Scan for the cell matching the given text and deliver its [x, y] coordinate at center. 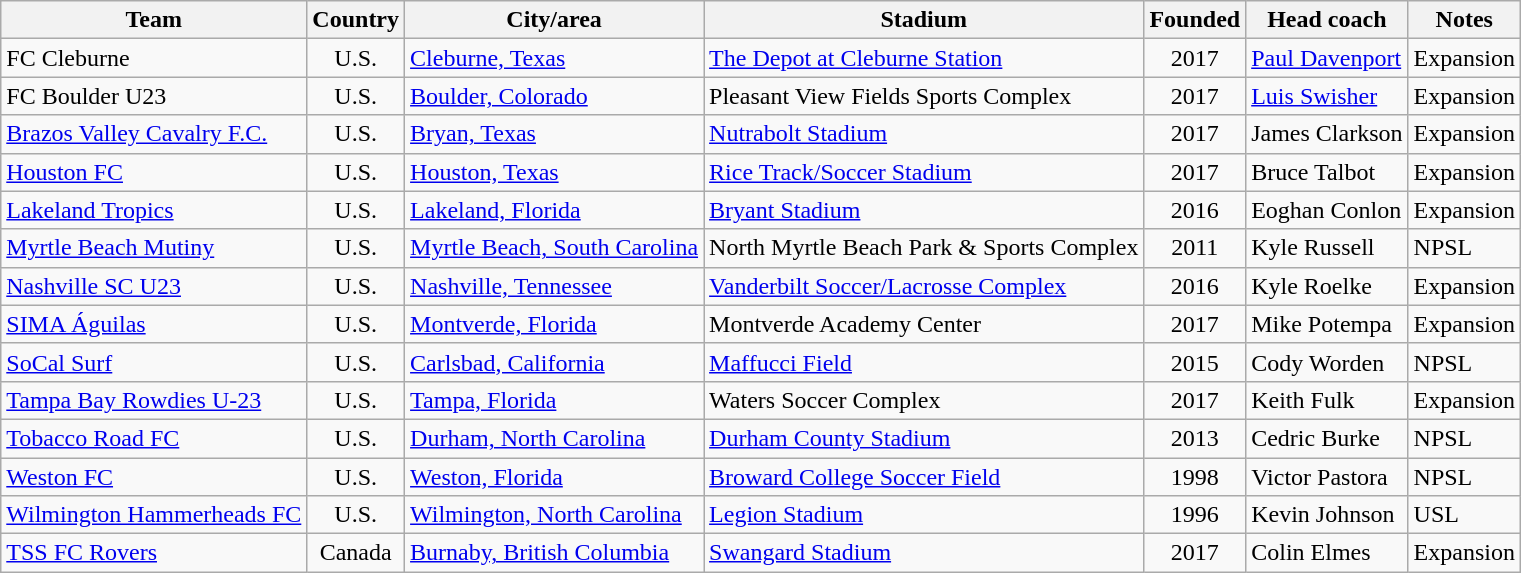
Kyle Russell [1327, 248]
Notes [1464, 20]
Nashville, Tennessee [554, 286]
Swangard Stadium [924, 553]
Lakeland Tropics [154, 210]
Cleburne, Texas [554, 58]
Durham, North Carolina [554, 438]
Tampa Bay Rowdies U-23 [154, 400]
Luis Swisher [1327, 96]
Wilmington Hammerheads FC [154, 515]
Montverde, Florida [554, 324]
Colin Elmes [1327, 553]
USL [1464, 515]
Founded [1195, 20]
Houston, Texas [554, 172]
Bryan, Texas [554, 134]
2011 [1195, 248]
Weston, Florida [554, 477]
Bryant Stadium [924, 210]
North Myrtle Beach Park & Sports Complex [924, 248]
1996 [1195, 515]
Keith Fulk [1327, 400]
Brazos Valley Cavalry F.C. [154, 134]
FC Cleburne [154, 58]
Nutrabolt Stadium [924, 134]
Pleasant View Fields Sports Complex [924, 96]
Cody Worden [1327, 362]
TSS FC Rovers [154, 553]
Burnaby, British Columbia [554, 553]
Broward College Soccer Field [924, 477]
James Clarkson [1327, 134]
Myrtle Beach Mutiny [154, 248]
Nashville SC U23 [154, 286]
Kyle Roelke [1327, 286]
Boulder, Colorado [554, 96]
Victor Pastora [1327, 477]
The Depot at Cleburne Station [924, 58]
Paul Davenport [1327, 58]
Vanderbilt Soccer/Lacrosse Complex [924, 286]
Canada [356, 553]
Tobacco Road FC [154, 438]
Kevin Johnson [1327, 515]
Rice Track/Soccer Stadium [924, 172]
Mike Potempa [1327, 324]
Eoghan Conlon [1327, 210]
Head coach [1327, 20]
2013 [1195, 438]
Tampa, Florida [554, 400]
Wilmington, North Carolina [554, 515]
Team [154, 20]
City/area [554, 20]
Weston FC [154, 477]
Montverde Academy Center [924, 324]
SoCal Surf [154, 362]
SIMA Águilas [154, 324]
1998 [1195, 477]
Waters Soccer Complex [924, 400]
Houston FC [154, 172]
Legion Stadium [924, 515]
Country [356, 20]
Myrtle Beach, South Carolina [554, 248]
Stadium [924, 20]
Durham County Stadium [924, 438]
Lakeland, Florida [554, 210]
2015 [1195, 362]
Carlsbad, California [554, 362]
Bruce Talbot [1327, 172]
Maffucci Field [924, 362]
FC Boulder U23 [154, 96]
Cedric Burke [1327, 438]
